Determine the [X, Y] coordinate at the center of the cell enclosing the given text.  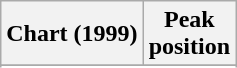
Chart (1999) [72, 34]
Peakposition [189, 34]
